From the cell containing the given text, extract its center point as (X, Y) coordinate. 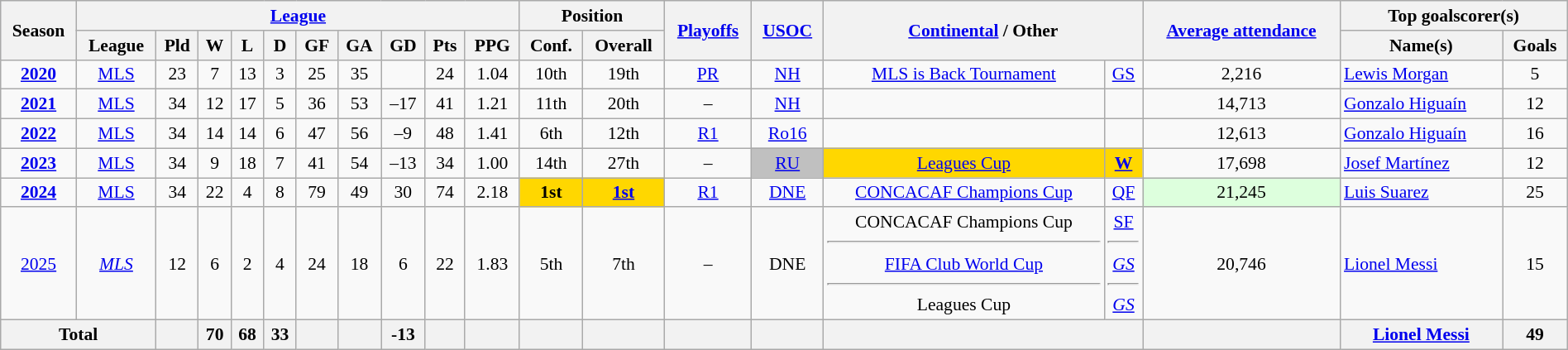
Luis Suarez (1421, 193)
Goals (1535, 46)
2020 (39, 74)
PPG (492, 46)
QF (1123, 193)
17 (246, 104)
Average attendance (1241, 30)
20,746 (1241, 264)
Lewis Morgan (1421, 74)
Pld (177, 46)
MLS is Back Tournament (964, 74)
1.00 (492, 163)
74 (445, 193)
CONCACAF Champions CupFIFA Club World CupLeagues Cup (964, 264)
2.18 (492, 193)
1.21 (492, 104)
USOC (787, 30)
15 (1535, 264)
27th (624, 163)
2024 (39, 193)
8 (280, 193)
3 (280, 74)
1.41 (492, 134)
7th (624, 264)
–13 (404, 163)
GS (1123, 74)
2022 (39, 134)
Pts (445, 46)
20th (624, 104)
Ro16 (787, 134)
Leagues Cup (964, 163)
33 (280, 334)
Overall (624, 46)
53 (359, 104)
35 (359, 74)
-13 (404, 334)
Continental / Other (983, 30)
5th (551, 264)
2021 (39, 104)
48 (445, 134)
GF (317, 46)
2025 (39, 264)
2023 (39, 163)
SFGSGS (1123, 264)
11th (551, 104)
Playoffs (708, 30)
2,216 (1241, 74)
19th (624, 74)
Top goalscorer(s) (1454, 16)
21,245 (1241, 193)
CONCACAF Champions Cup (964, 193)
1.83 (492, 264)
14th (551, 163)
10th (551, 74)
6th (551, 134)
56 (359, 134)
16 (1535, 134)
GD (404, 46)
13 (246, 74)
36 (317, 104)
Conf. (551, 46)
54 (359, 163)
–9 (404, 134)
14,713 (1241, 104)
–17 (404, 104)
Josef Martínez (1421, 163)
Total (79, 334)
PR (708, 74)
79 (317, 193)
Position (592, 16)
70 (215, 334)
17,698 (1241, 163)
Name(s) (1421, 46)
12th (624, 134)
47 (317, 134)
RU (787, 163)
Season (39, 30)
GA (359, 46)
D (280, 46)
9 (215, 163)
L (246, 46)
1.04 (492, 74)
12,613 (1241, 134)
68 (246, 334)
23 (177, 74)
2 (246, 264)
30 (404, 193)
